Scan for the cell matching the given text and deliver its (x, y) coordinate at center. 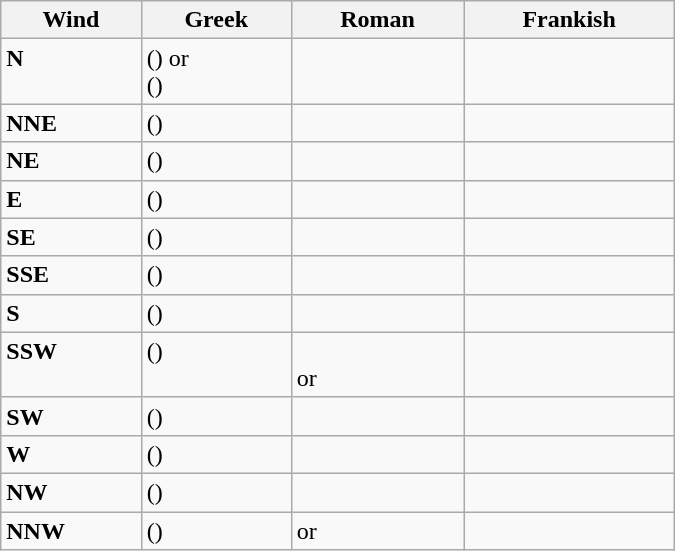
SSW (71, 364)
S (71, 313)
Wind (71, 20)
Frankish (569, 20)
SE (71, 237)
NW (71, 492)
NNW (71, 531)
() or () (216, 72)
N (71, 72)
Greek (216, 20)
NE (71, 161)
E (71, 199)
W (71, 454)
Roman (378, 20)
NNE (71, 123)
SW (71, 416)
SSE (71, 275)
